From the cell containing the given text, extract its center point as [X, Y] coordinate. 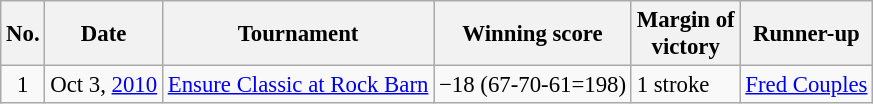
Runner-up [806, 34]
1 [23, 85]
No. [23, 34]
Oct 3, 2010 [104, 85]
−18 (67-70-61=198) [533, 85]
1 stroke [686, 85]
Date [104, 34]
Fred Couples [806, 85]
Ensure Classic at Rock Barn [298, 85]
Tournament [298, 34]
Winning score [533, 34]
Margin ofvictory [686, 34]
